Output the [X, Y] coordinate of the center of the cell containing the given text.  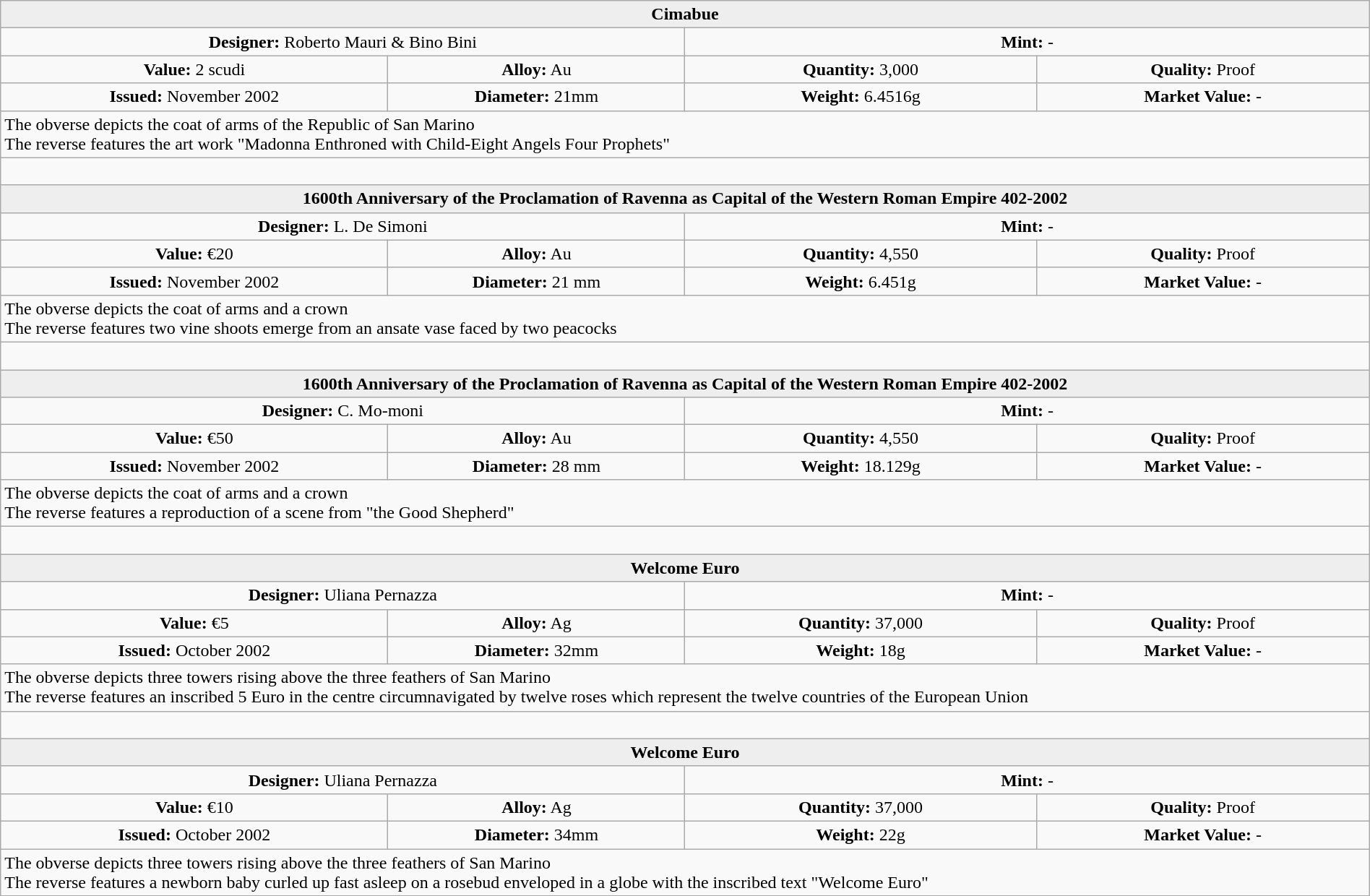
Cimabue [685, 14]
Diameter: 21 mm [536, 281]
Weight: 22g [861, 835]
Diameter: 21mm [536, 97]
Value: €5 [194, 623]
Weight: 18.129g [861, 466]
Weight: 6.4516g [861, 97]
Designer: Roberto Mauri & Bino Bini [342, 42]
Designer: C. Mo-moni [342, 411]
Value: 2 scudi [194, 69]
Value: €10 [194, 807]
Designer: L. De Simoni [342, 226]
Diameter: 32mm [536, 650]
Weight: 18g [861, 650]
The obverse depicts the coat of arms and a crownThe reverse features two vine shoots emerge from an ansate vase faced by two peacocks [685, 318]
The obverse depicts the coat of arms and a crownThe reverse features a reproduction of a scene from "the Good Shepherd" [685, 503]
Diameter: 34mm [536, 835]
Value: €20 [194, 254]
Value: €50 [194, 439]
Weight: 6.451g [861, 281]
Quantity: 3,000 [861, 69]
Diameter: 28 mm [536, 466]
